Find where the given text appears and provide that cell's center as (X, Y) coordinate. 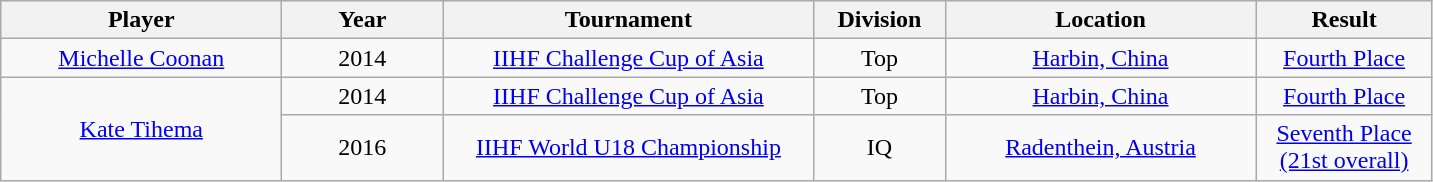
Location (1100, 20)
IQ (880, 148)
Tournament (628, 20)
2016 (362, 148)
Seventh Place(21st overall) (1344, 148)
Radenthein, Austria (1100, 148)
Division (880, 20)
Result (1344, 20)
Year (362, 20)
Player (142, 20)
IIHF World U18 Championship (628, 148)
Kate Tihema (142, 128)
Michelle Coonan (142, 58)
